Capture the cell that displays the provided text and extract its (X, Y) central coordinate. 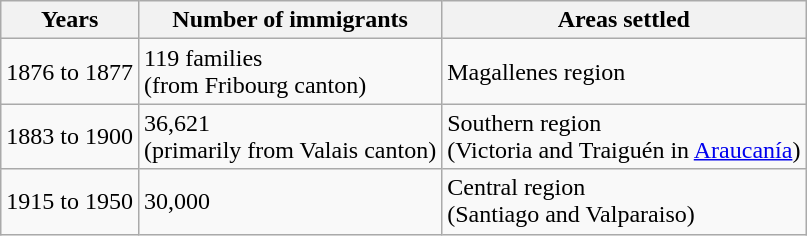
Central region(Santiago and Valparaiso) (624, 202)
Areas settled (624, 20)
Years (70, 20)
30,000 (290, 202)
Southern region(Victoria and Traiguén in Araucanía) (624, 136)
1915 to 1950 (70, 202)
Magallenes region (624, 72)
1876 to 1877 (70, 72)
1883 to 1900 (70, 136)
36,621(primarily from Valais canton) (290, 136)
119 families(from Fribourg canton) (290, 72)
Number of immigrants (290, 20)
